Determine the (X, Y) coordinate at the center of the cell enclosing the given text.  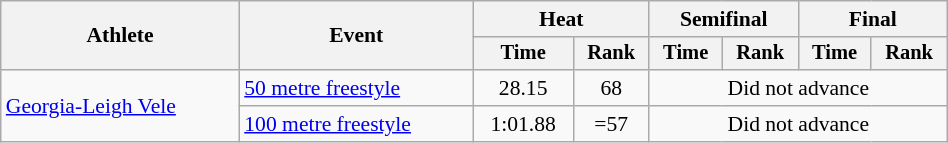
1:01.88 (523, 124)
68 (611, 88)
100 metre freestyle (356, 124)
Final (872, 19)
Semifinal (724, 19)
Georgia-Leigh Vele (120, 106)
Athlete (120, 36)
50 metre freestyle (356, 88)
28.15 (523, 88)
Event (356, 36)
=57 (611, 124)
Heat (561, 19)
